Identify which cell holds the provided text, then report its (x, y) central coordinate. 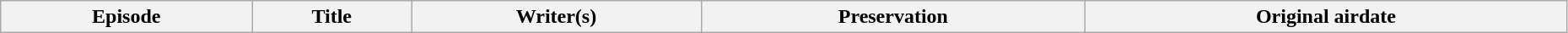
Preservation (892, 17)
Original airdate (1326, 17)
Writer(s) (557, 17)
Episode (127, 17)
Title (332, 17)
